Scan for the cell matching the given text and deliver its (x, y) coordinate at center. 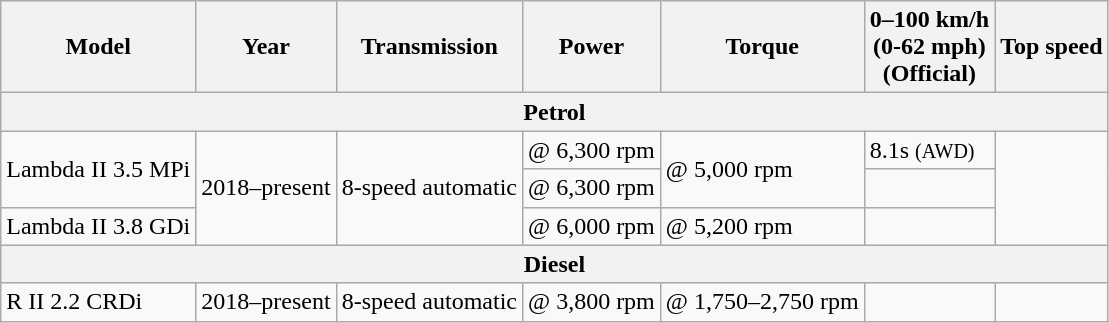
Petrol (554, 112)
@ 5,000 rpm (762, 169)
Top speed (1052, 47)
0–100 km/h(0-62 mph)(Official) (929, 47)
R II 2.2 CRDi (98, 302)
Lambda II 3.8 GDi (98, 226)
@ 3,800 rpm (591, 302)
@ 6,000 rpm (591, 226)
Diesel (554, 264)
@ 5,200 rpm (762, 226)
Torque (762, 47)
Transmission (429, 47)
Power (591, 47)
@ 1,750–2,750 rpm (762, 302)
Model (98, 47)
Year (266, 47)
8.1s (AWD) (929, 150)
Lambda II 3.5 MPi (98, 169)
